Search for the cell housing the specified text and yield its (x, y) center coordinate. 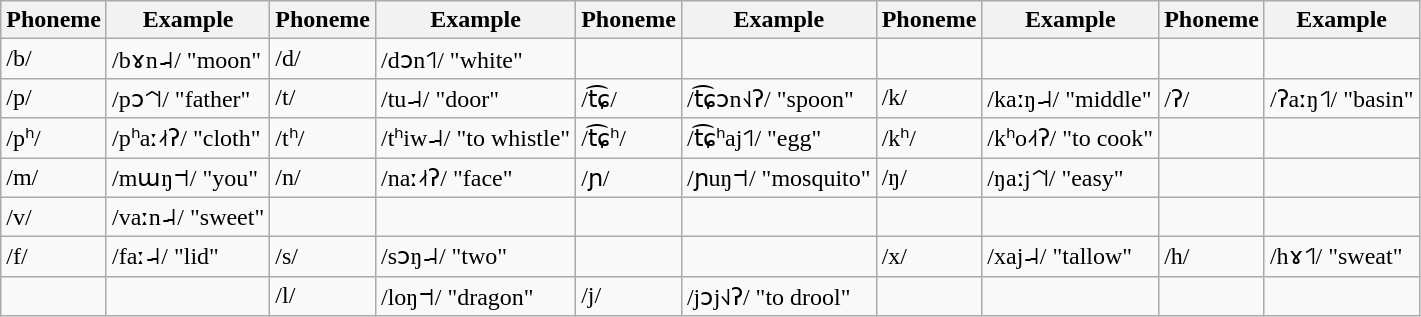
/v/ (54, 217)
/xaj˨˨/ "tallow" (1070, 257)
/t͡ɕʰ/ (629, 138)
/pʰaː˨˦ʔ/ "cloth" (188, 138)
/t/ (323, 98)
/bɤn˨˨/ "moon" (188, 59)
/h/ (1212, 257)
/tʰiw˨˨/ "to whistle" (475, 138)
/t͡ɕ/ (629, 98)
/d/ (323, 59)
/j/ (629, 296)
/kaːŋ˨˨/ "middle" (1070, 98)
/t͡ɕɔn˧˩ʔ/ "spoon" (778, 98)
/ŋ/ (929, 178)
/ʔ/ (1212, 98)
/loŋ˦˦/ "dragon" (475, 296)
/tʰ/ (323, 138)
/faː˨˨/ "lid" (188, 257)
/l/ (323, 296)
/jɔj˧˩ʔ/ "to drool" (778, 296)
/s/ (323, 257)
/p/ (54, 98)
/ɲuŋ˦˦/ "mosquito" (778, 178)
/f/ (54, 257)
/ŋaːj˦˥˦/ "easy" (1070, 178)
/dɔn˦˥/ "white" (475, 59)
/pɔ˦˥˦/ "father" (188, 98)
/ɲ/ (629, 178)
/m/ (54, 178)
/x/ (929, 257)
/hɤ˦˥/ "sweat" (1342, 257)
/t͡ɕʰaj˦˥/ "egg" (778, 138)
/kʰ/ (929, 138)
/tu˨˨/ "door" (475, 98)
/n/ (323, 178)
/mɯŋ˦˦/ "you" (188, 178)
/k/ (929, 98)
/ʔaːŋ˦˥/ "basin" (1342, 98)
/vaːn˨˨/ "sweet" (188, 217)
/naː˨˦ʔ/ "face" (475, 178)
/pʰ/ (54, 138)
/sɔŋ˨˨/ "two" (475, 257)
/kʰo˨˦ʔ/ "to cook" (1070, 138)
/b/ (54, 59)
